Provide the (x, y) coordinate of the cell's center where the given text is located.  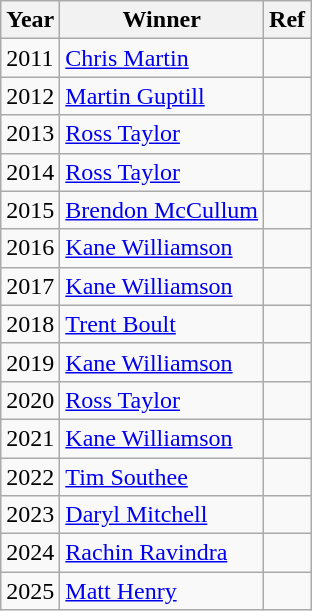
2021 (30, 438)
2017 (30, 286)
Daryl Mitchell (162, 515)
2015 (30, 210)
2024 (30, 553)
Year (30, 20)
Tim Southee (162, 477)
Trent Boult (162, 324)
Chris Martin (162, 58)
Ref (288, 20)
2011 (30, 58)
Winner (162, 20)
2023 (30, 515)
2019 (30, 362)
2013 (30, 134)
2014 (30, 172)
Rachin Ravindra (162, 553)
2025 (30, 591)
2020 (30, 400)
2016 (30, 248)
2022 (30, 477)
Martin Guptill (162, 96)
Brendon McCullum (162, 210)
2012 (30, 96)
Matt Henry (162, 591)
2018 (30, 324)
